For the text-containing cell, return its midpoint in (x, y) coordinate format. 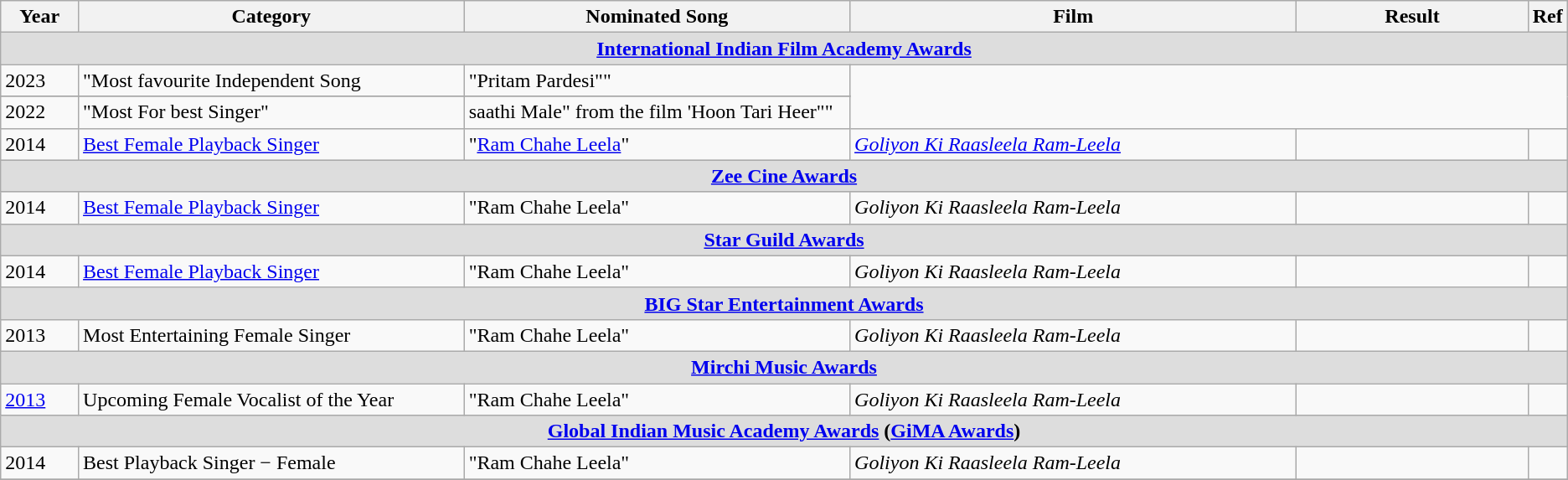
Upcoming Female Vocalist of the Year (271, 400)
Most Entertaining Female Singer (271, 335)
Zee Cine Awards (784, 176)
"Most For best Singer" (271, 112)
Mirchi Music Awards (784, 367)
"Pritam Pardesi"" (657, 80)
Best Playback Singer − Female (271, 463)
Film (1074, 17)
Year (40, 17)
Result (1412, 17)
International Indian Film Academy Awards (784, 49)
Category (271, 17)
2023 (40, 80)
Nominated Song (657, 17)
Ref (1548, 17)
BIG Star Entertainment Awards (784, 303)
Global Indian Music Academy Awards (GiMA Awards) (784, 431)
"Most favourite Independent Song (271, 80)
Star Guild Awards (784, 240)
saathi Male" from the film 'Hoon Tari Heer"" (657, 112)
2022 (40, 112)
